Return the (X, Y) coordinate for the center point of the cell that contains the specified text.  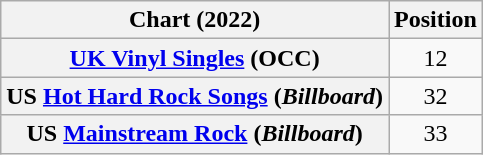
US Mainstream Rock (Billboard) (195, 134)
Chart (2022) (195, 20)
32 (436, 96)
12 (436, 58)
UK Vinyl Singles (OCC) (195, 58)
US Hot Hard Rock Songs (Billboard) (195, 96)
Position (436, 20)
33 (436, 134)
